Pinpoint the cell where the given text exists, returning its [X, Y] midpoint coordinate. 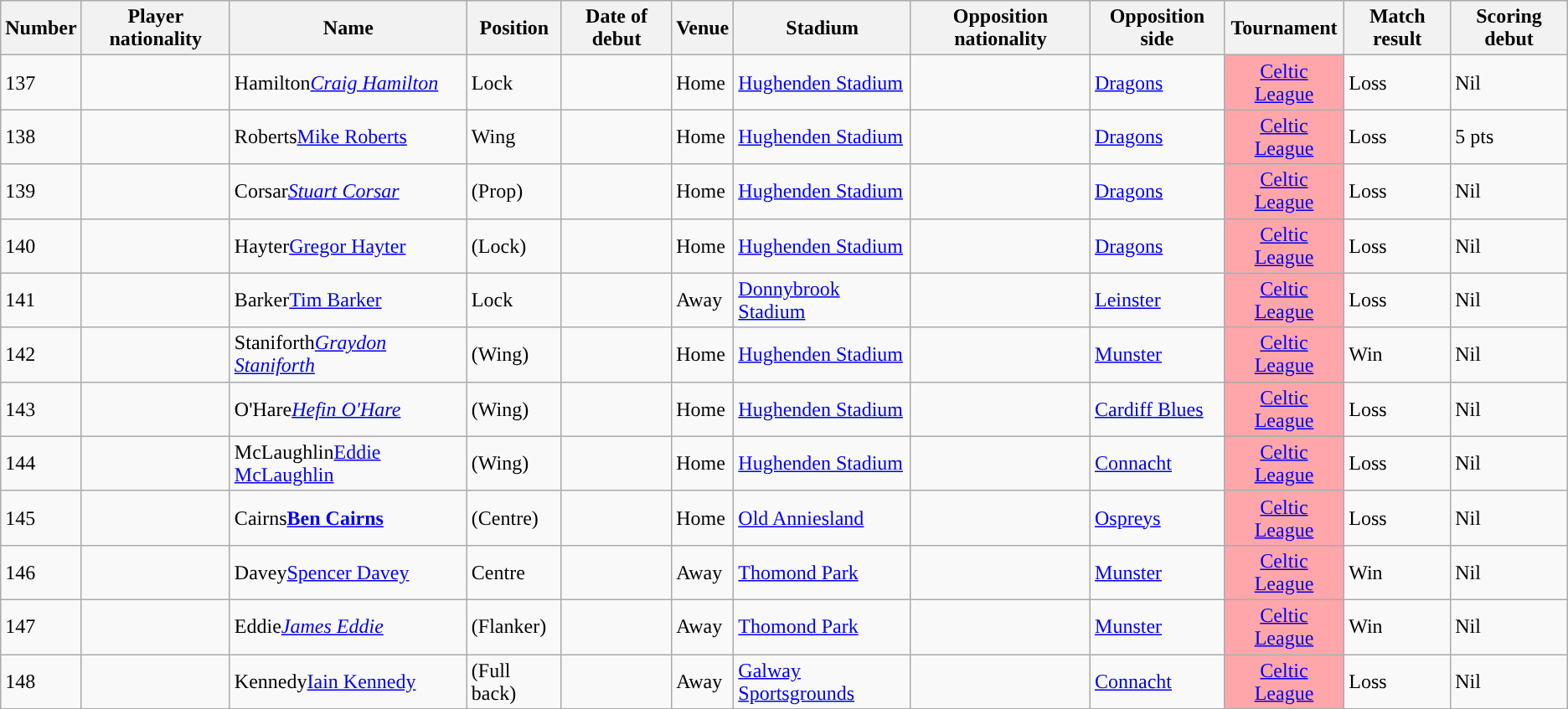
Match result [1397, 28]
Wing [514, 137]
Stadium [823, 28]
Donnybrook Stadium [823, 300]
Opposition nationality [1000, 28]
Player nationality [156, 28]
StaniforthGraydon Staniforth [348, 355]
137 [41, 82]
CorsarStuart Corsar [348, 191]
Date of debut [616, 28]
142 [41, 355]
HamiltonCraig Hamilton [348, 82]
Tournament [1283, 28]
Venue [703, 28]
Name [348, 28]
143 [41, 408]
Galway Sportsgrounds [823, 681]
(Centre) [514, 517]
139 [41, 191]
138 [41, 137]
146 [41, 573]
Position [514, 28]
BarkerTim Barker [348, 300]
DaveySpencer Davey [348, 573]
Ospreys [1158, 517]
148 [41, 681]
KennedyIain Kennedy [348, 681]
RobertsMike Roberts [348, 137]
Old Anniesland [823, 517]
Leinster [1158, 300]
147 [41, 626]
McLaughlinEddie McLaughlin [348, 464]
5 pts [1509, 137]
O'HareHefin O'Hare [348, 408]
141 [41, 300]
(Full back) [514, 681]
Cardiff Blues [1158, 408]
EddieJames Eddie [348, 626]
144 [41, 464]
145 [41, 517]
140 [41, 246]
Centre [514, 573]
HayterGregor Hayter [348, 246]
(Prop) [514, 191]
CairnsBen Cairns [348, 517]
Scoring debut [1509, 28]
Opposition side [1158, 28]
(Flanker) [514, 626]
Number [41, 28]
(Lock) [514, 246]
